Return [x, y] of the center of cell containing provided text 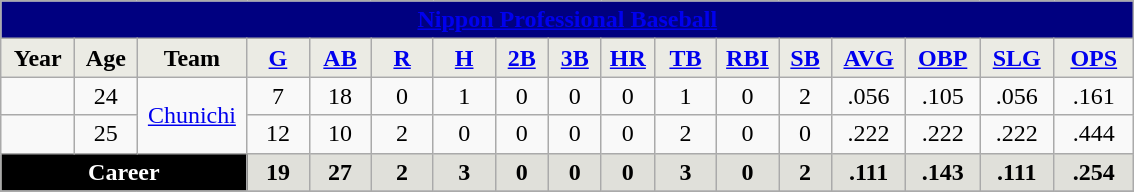
10 [340, 134]
Career [124, 172]
SLG [1017, 58]
OBP [943, 58]
Team [192, 58]
AVG [869, 58]
7 [278, 96]
.143 [943, 172]
19 [278, 172]
SB [804, 58]
Year [38, 58]
3B [574, 58]
OPS [1094, 58]
Chunichi [192, 115]
RBI [747, 58]
Age [106, 58]
G [278, 58]
18 [340, 96]
27 [340, 172]
24 [106, 96]
25 [106, 134]
R [402, 58]
.444 [1094, 134]
AB [340, 58]
Nippon Professional Baseball [568, 20]
HR [628, 58]
.105 [943, 96]
TB [685, 58]
.161 [1094, 96]
12 [278, 134]
H [464, 58]
.254 [1094, 172]
2B [522, 58]
